Extract the [X, Y] coordinate from the center of the cell holding the provided text.  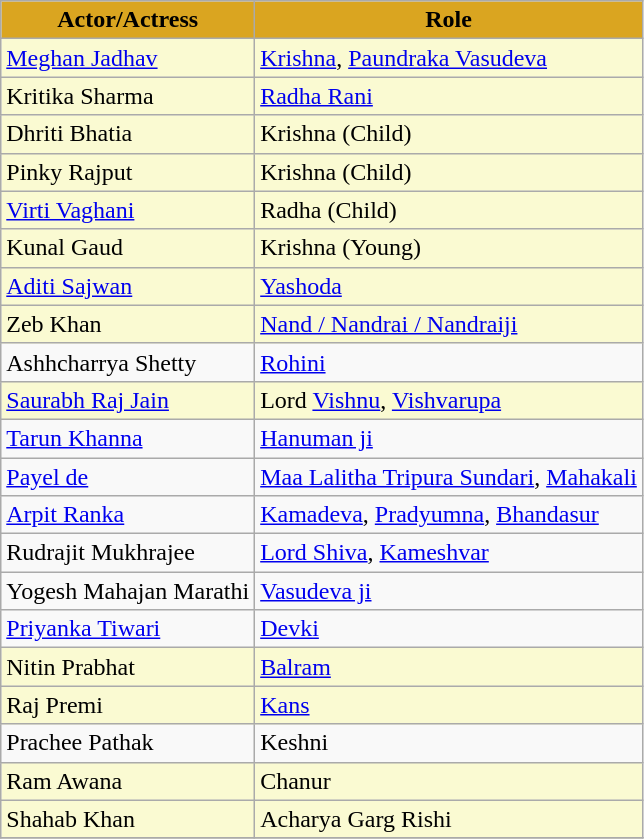
Lord Shiva, Kameshvar [449, 553]
Prachee Pathak [128, 743]
Rudrajit Mukhrajee [128, 553]
Kamadeva, Pradyumna, Bhandasur [449, 515]
Tarun Khanna [128, 438]
Ram Awana [128, 781]
Kunal Gaud [128, 248]
Rohini [449, 362]
Keshni [449, 743]
Chanur [449, 781]
Maa Lalitha Tripura Sundari, Mahakali [449, 477]
Vasudeva ji [449, 591]
Zeb Khan [128, 324]
Dhriti Bhatia [128, 134]
Arpit Ranka [128, 515]
Pinky Rajput [128, 172]
Acharya Garg Rishi [449, 819]
Kans [449, 705]
Nand / Nandrai / Nandraiji [449, 324]
Radha Rani [449, 96]
Aditi Sajwan [128, 286]
Hanuman ji [449, 438]
Meghan Jadhav [128, 58]
Raj Premi [128, 705]
Krishna (Young) [449, 248]
Priyanka Tiwari [128, 629]
Balram [449, 667]
Payel de [128, 477]
Yogesh Mahajan Marathi [128, 591]
Yashoda [449, 286]
Role [449, 20]
Virti Vaghani [128, 210]
Saurabh Raj Jain [128, 400]
Nitin Prabhat [128, 667]
Krishna, Paundraka Vasudeva [449, 58]
Ashhcharrya Shetty [128, 362]
Shahab Khan [128, 819]
Devki [449, 629]
Actor/Actress [128, 20]
Kritika Sharma [128, 96]
Lord Vishnu, Vishvarupa [449, 400]
Radha (Child) [449, 210]
